For the text-containing cell, return its midpoint in [x, y] coordinate format. 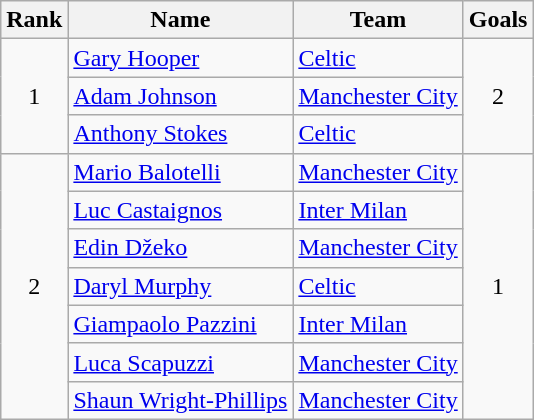
Mario Balotelli [180, 172]
Anthony Stokes [180, 134]
Luca Scapuzzi [180, 362]
Luc Castaignos [180, 210]
Gary Hooper [180, 58]
Team [378, 20]
Daryl Murphy [180, 286]
Rank [34, 20]
Adam Johnson [180, 96]
Edin Džeko [180, 248]
Name [180, 20]
Giampaolo Pazzini [180, 324]
Shaun Wright-Phillips [180, 400]
Goals [498, 20]
